Detect which cell encompasses the target text, then output its [X, Y] center coordinate. 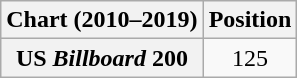
Position [250, 20]
125 [250, 58]
US Billboard 200 [102, 58]
Chart (2010–2019) [102, 20]
